Locate the cell with the specified text and output its [x, y] center coordinate. 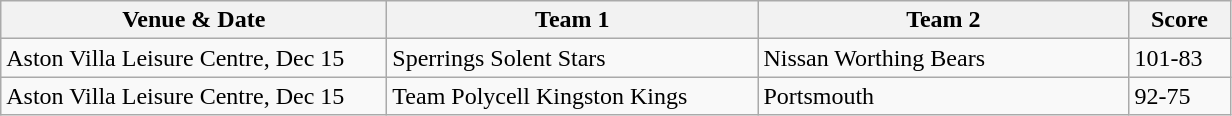
101-83 [1180, 58]
Venue & Date [194, 20]
Nissan Worthing Bears [944, 58]
Team 2 [944, 20]
Portsmouth [944, 96]
Sperrings Solent Stars [572, 58]
Score [1180, 20]
Team Polycell Kingston Kings [572, 96]
Team 1 [572, 20]
92-75 [1180, 96]
